For the text-containing cell, return its midpoint in (x, y) coordinate format. 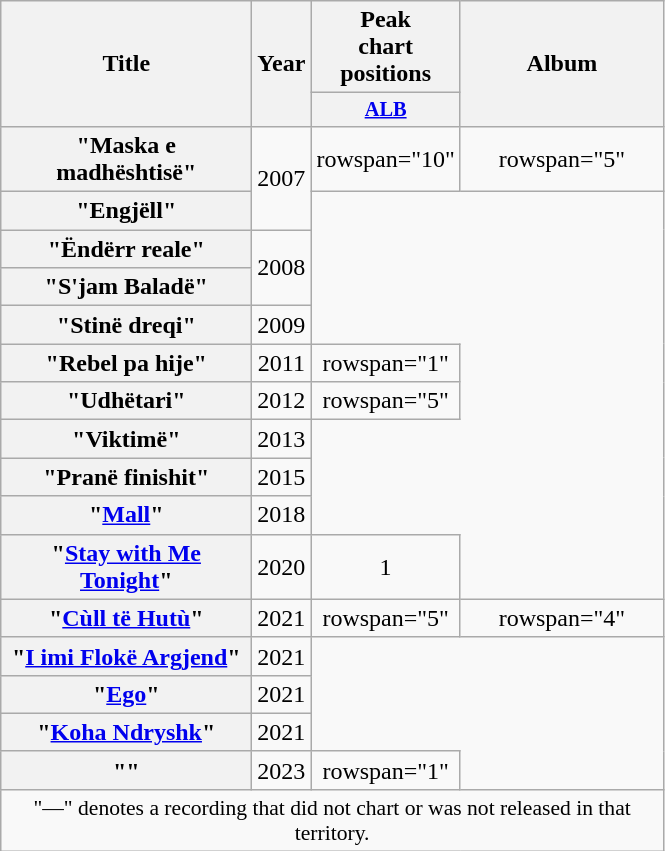
2018 (282, 515)
ALB (386, 110)
"" (126, 770)
"Viktimë" (126, 439)
"—" denotes a recording that did not chart or was not released in that territory. (332, 820)
2011 (282, 363)
2013 (282, 439)
"I imi Flokë Argjend" (126, 656)
"Ëndërr reale" (126, 249)
Title (126, 64)
"Pranë finishit" (126, 477)
1 (386, 566)
Peakchartpositions (386, 47)
2012 (282, 401)
"Koha Ndryshk" (126, 732)
"Stay with Me Tonight" (126, 566)
2009 (282, 325)
2015 (282, 477)
2007 (282, 178)
"S'jam Baladë" (126, 287)
"Mall" (126, 515)
2008 (282, 268)
"Maska e madhështisë" (126, 158)
2020 (282, 566)
"Udhëtari" (126, 401)
"Ego" (126, 694)
2023 (282, 770)
"Rebel pa hije" (126, 363)
"Engjëll" (126, 211)
rowspan="10" (386, 158)
Album (562, 64)
Year (282, 64)
"Stinë dreqi" (126, 325)
rowspan="4" (562, 618)
"Cùll të Hutù" (126, 618)
